Return the [X, Y] coordinate for the center point of the cell that contains the specified text.  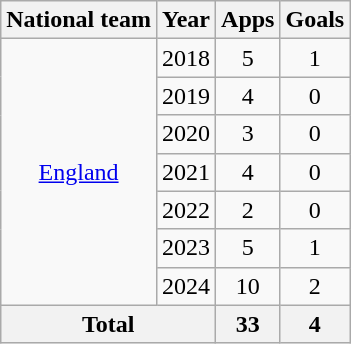
2021 [186, 172]
2024 [186, 286]
England [79, 172]
3 [248, 134]
2023 [186, 248]
Apps [248, 20]
33 [248, 324]
10 [248, 286]
Total [108, 324]
2020 [186, 134]
Year [186, 20]
2022 [186, 210]
2019 [186, 96]
2018 [186, 58]
Goals [315, 20]
National team [79, 20]
